For the text-containing cell, return its midpoint in (X, Y) coordinate format. 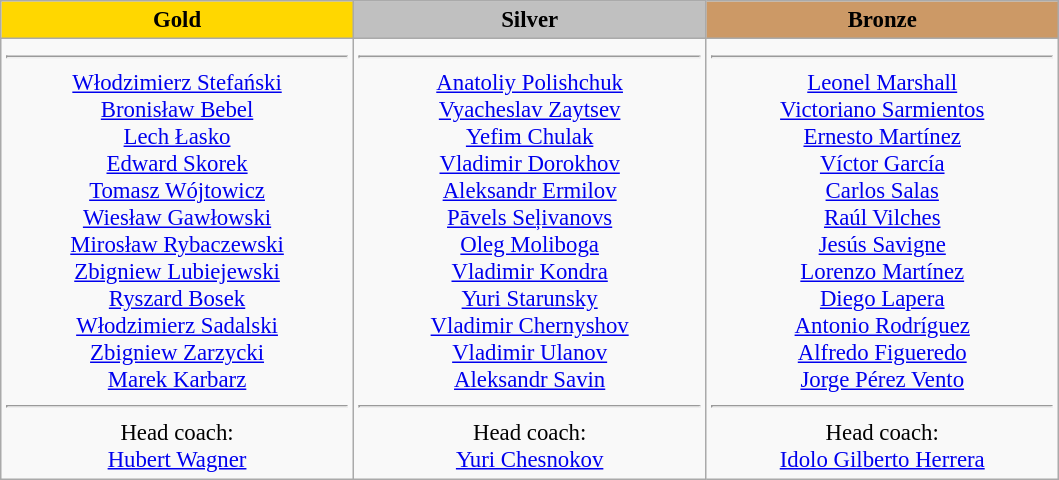
Bronze (882, 20)
Silver (530, 20)
Gold (178, 20)
